From the cell containing the given text, extract its center point as (x, y) coordinate. 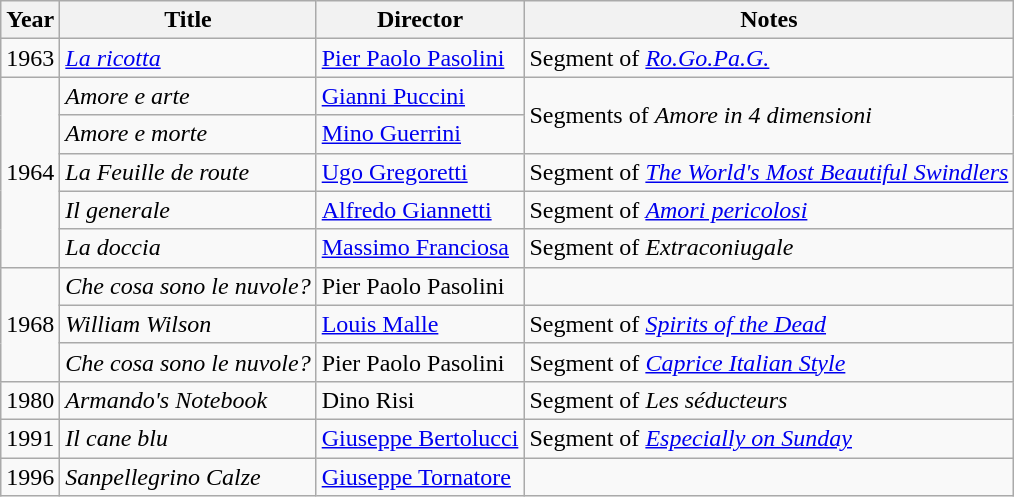
Louis Malle (420, 324)
1964 (30, 172)
Ugo Gregoretti (420, 172)
Segments of Amore in 4 dimensioni (769, 115)
Il generale (188, 210)
1991 (30, 438)
Segment of Ro.Go.Pa.G. (769, 58)
1980 (30, 400)
Mino Guerrini (420, 134)
Director (420, 20)
Dino Risi (420, 400)
Segment of Caprice Italian Style (769, 362)
Sanpellegrino Calze (188, 477)
Segment of Amori pericolosi (769, 210)
Giuseppe Tornatore (420, 477)
Segment of Les séducteurs (769, 400)
Year (30, 20)
Giuseppe Bertolucci (420, 438)
Armando's Notebook (188, 400)
William Wilson (188, 324)
Gianni Puccini (420, 96)
Massimo Franciosa (420, 248)
1996 (30, 477)
La Feuille de route (188, 172)
Segment of Especially on Sunday (769, 438)
Amore e arte (188, 96)
Il cane blu (188, 438)
Title (188, 20)
La ricotta (188, 58)
Notes (769, 20)
Amore e morte (188, 134)
La doccia (188, 248)
Alfredo Giannetti (420, 210)
Segment of The World's Most Beautiful Swindlers (769, 172)
1963 (30, 58)
1968 (30, 324)
Segment of Spirits of the Dead (769, 324)
Segment of Extraconiugale (769, 248)
